Locate the cell with the specified text and output its (x, y) center coordinate. 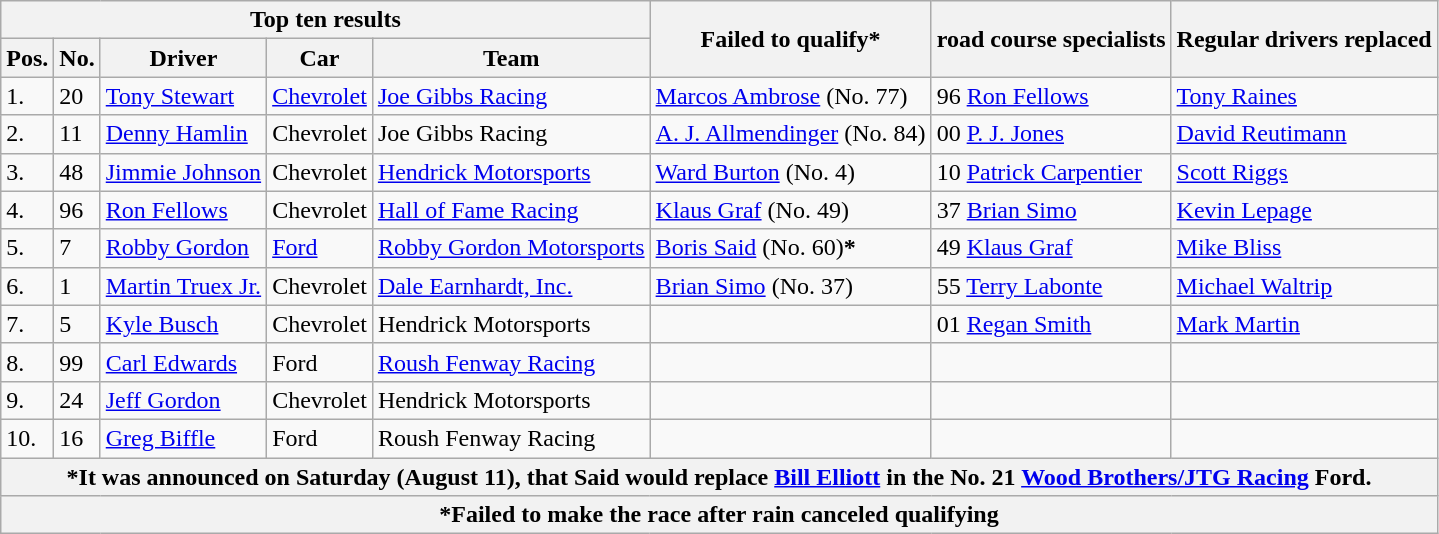
Jimmie Johnson (183, 172)
Pos. (28, 58)
01 Regan Smith (1051, 324)
No. (77, 58)
Ward Burton (No. 4) (790, 172)
4. (28, 210)
11 (77, 134)
Ron Fellows (183, 210)
10 Patrick Carpentier (1051, 172)
Greg Biffle (183, 438)
Mark Martin (1304, 324)
2. (28, 134)
David Reutimann (1304, 134)
Boris Said (No. 60)* (790, 248)
16 (77, 438)
Klaus Graf (No. 49) (790, 210)
Kevin Lepage (1304, 210)
99 (77, 362)
24 (77, 400)
Driver (183, 58)
Top ten results (326, 20)
00 P. J. Jones (1051, 134)
Car (320, 58)
1. (28, 96)
10. (28, 438)
96 (77, 210)
Hall of Fame Racing (511, 210)
*Failed to make the race after rain canceled qualifying (719, 515)
1 (77, 286)
20 (77, 96)
37 Brian Simo (1051, 210)
49 Klaus Graf (1051, 248)
96 Ron Fellows (1051, 96)
7 (77, 248)
9. (28, 400)
Carl Edwards (183, 362)
Kyle Busch (183, 324)
*It was announced on Saturday (August 11), that Said would replace Bill Elliott in the No. 21 Wood Brothers/JTG Racing Ford. (719, 477)
Failed to qualify* (790, 39)
5. (28, 248)
5 (77, 324)
Michael Waltrip (1304, 286)
6. (28, 286)
3. (28, 172)
Denny Hamlin (183, 134)
Regular drivers replaced (1304, 39)
Scott Riggs (1304, 172)
A. J. Allmendinger (No. 84) (790, 134)
Team (511, 58)
7. (28, 324)
8. (28, 362)
Jeff Gordon (183, 400)
Robby Gordon Motorsports (511, 248)
Martin Truex Jr. (183, 286)
48 (77, 172)
Marcos Ambrose (No. 77) (790, 96)
Robby Gordon (183, 248)
55 Terry Labonte (1051, 286)
Tony Stewart (183, 96)
Brian Simo (No. 37) (790, 286)
Mike Bliss (1304, 248)
Dale Earnhardt, Inc. (511, 286)
road course specialists (1051, 39)
Tony Raines (1304, 96)
